Return [X, Y] of the center of cell containing provided text 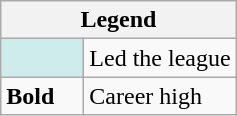
Career high [160, 96]
Bold [42, 96]
Led the league [160, 58]
Legend [118, 20]
